Provide the [x, y] coordinate of the cell's center where the given text is located.  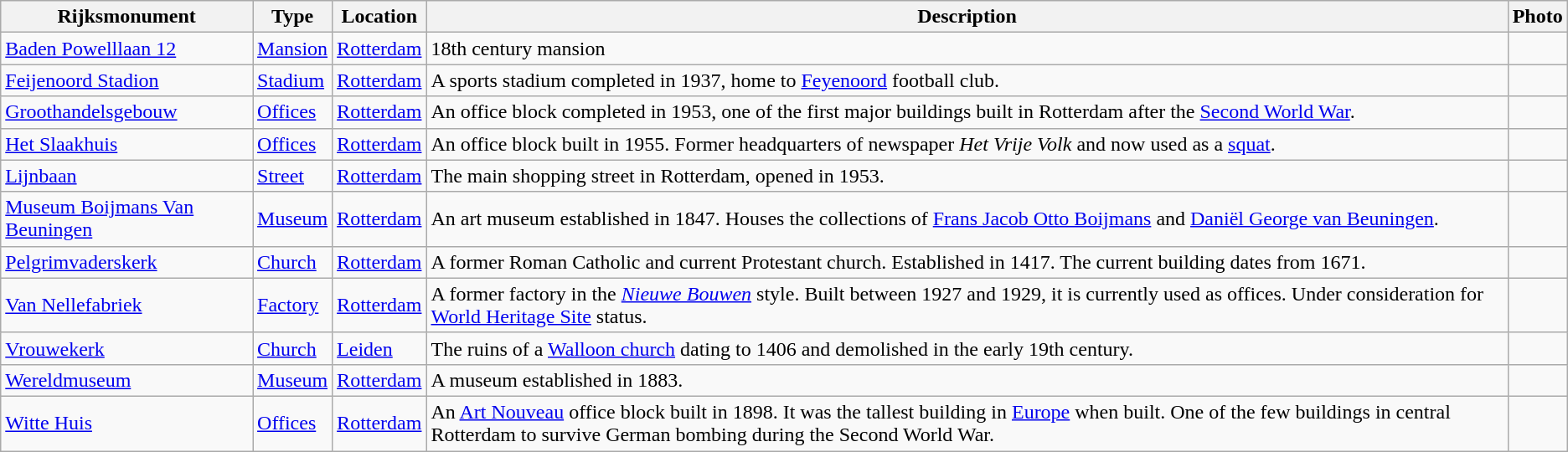
The main shopping street in Rotterdam, opened in 1953. [967, 176]
Groothandelsgebouw [127, 112]
Street [293, 176]
Photo [1538, 17]
Leiden [379, 348]
An office block completed in 1953, one of the first major buildings built in Rotterdam after the Second World War. [967, 112]
An office block built in 1955. Former headquarters of newspaper Het Vrije Volk and now used as a squat. [967, 144]
Location [379, 17]
The ruins of a Walloon church dating to 1406 and demolished in the early 19th century. [967, 348]
Rijksmonument [127, 17]
A sports stadium completed in 1937, home to Feyenoord football club. [967, 80]
Baden Powelllaan 12 [127, 49]
Factory [293, 305]
Feijenoord Stadion [127, 80]
Het Slaakhuis [127, 144]
Van Nellefabriek [127, 305]
Vrouwekerk [127, 348]
Pelgrimvaderskerk [127, 262]
A former Roman Catholic and current Protestant church. Established in 1417. The current building dates from 1671. [967, 262]
Museum Boijmans Van Beuningen [127, 219]
Type [293, 17]
18th century mansion [967, 49]
Stadium [293, 80]
Lijnbaan [127, 176]
Witte Huis [127, 424]
Mansion [293, 49]
Wereldmuseum [127, 380]
Description [967, 17]
An art museum established in 1847. Houses the collections of Frans Jacob Otto Boijmans and Daniël George van Beuningen. [967, 219]
A museum established in 1883. [967, 380]
